From the cell containing the given text, extract its center point as [x, y] coordinate. 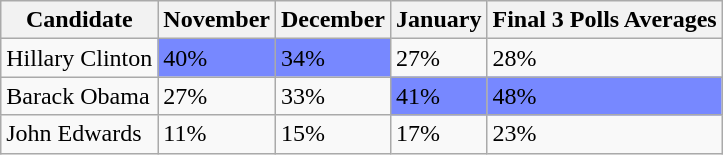
Candidate [80, 20]
28% [604, 58]
John Edwards [80, 134]
Final 3 Polls Averages [604, 20]
November [217, 20]
23% [604, 134]
Hillary Clinton [80, 58]
40% [217, 58]
December [334, 20]
34% [334, 58]
11% [217, 134]
33% [334, 96]
January [439, 20]
17% [439, 134]
48% [604, 96]
41% [439, 96]
Barack Obama [80, 96]
15% [334, 134]
